Search for the cell housing the specified text and yield its [X, Y] center coordinate. 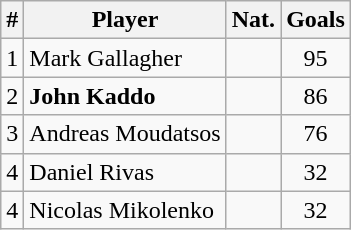
3 [12, 134]
Andreas Moudatsos [125, 134]
John Kaddo [125, 96]
2 [12, 96]
86 [316, 96]
76 [316, 134]
Daniel Rivas [125, 172]
Nicolas Mikolenko [125, 210]
Goals [316, 20]
# [12, 20]
Player [125, 20]
95 [316, 58]
Nat. [253, 20]
Mark Gallagher [125, 58]
1 [12, 58]
